Search for the cell housing the specified text and yield its (X, Y) center coordinate. 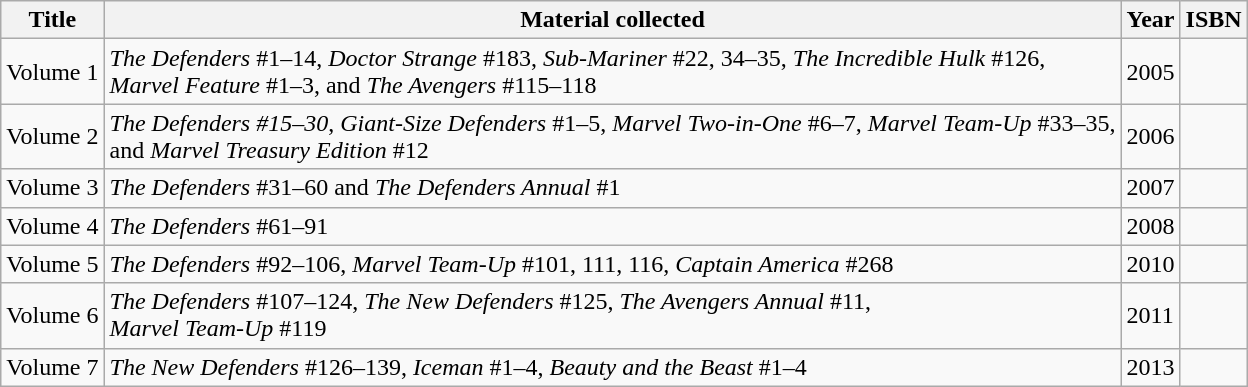
2006 (1150, 136)
Volume 2 (52, 136)
The Defenders #1–14, Doctor Strange #183, Sub-Mariner #22, 34–35, The Incredible Hulk #126, Marvel Feature #1–3, and The Avengers #115–118 (612, 72)
Volume 4 (52, 226)
Volume 1 (52, 72)
2008 (1150, 226)
ISBN (1214, 20)
The New Defenders #126–139, Iceman #1–4, Beauty and the Beast #1–4 (612, 367)
Volume 5 (52, 264)
2005 (1150, 72)
Volume 3 (52, 188)
The Defenders #31–60 and The Defenders Annual #1 (612, 188)
Volume 7 (52, 367)
Material collected (612, 20)
2011 (1150, 316)
Title (52, 20)
The Defenders #92–106, Marvel Team-Up #101, 111, 116, Captain America #268 (612, 264)
2010 (1150, 264)
2013 (1150, 367)
Year (1150, 20)
The Defenders #61–91 (612, 226)
2007 (1150, 188)
The Defenders #107–124, The New Defenders #125, The Avengers Annual #11, Marvel Team-Up #119 (612, 316)
The Defenders #15–30, Giant-Size Defenders #1–5, Marvel Two-in-One #6–7, Marvel Team-Up #33–35, and Marvel Treasury Edition #12 (612, 136)
Volume 6 (52, 316)
